Identify which cell holds the provided text, then report its [X, Y] central coordinate. 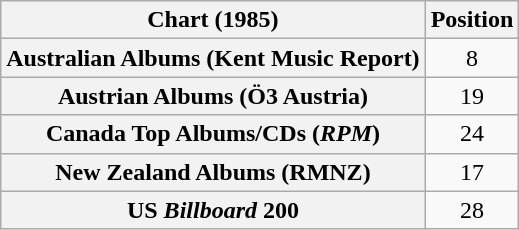
Canada Top Albums/CDs (RPM) [213, 134]
US Billboard 200 [213, 210]
28 [472, 210]
Australian Albums (Kent Music Report) [213, 58]
New Zealand Albums (RMNZ) [213, 172]
24 [472, 134]
Austrian Albums (Ö3 Austria) [213, 96]
Position [472, 20]
17 [472, 172]
8 [472, 58]
Chart (1985) [213, 20]
19 [472, 96]
